Output the (X, Y) coordinate of the center of the cell containing the given text.  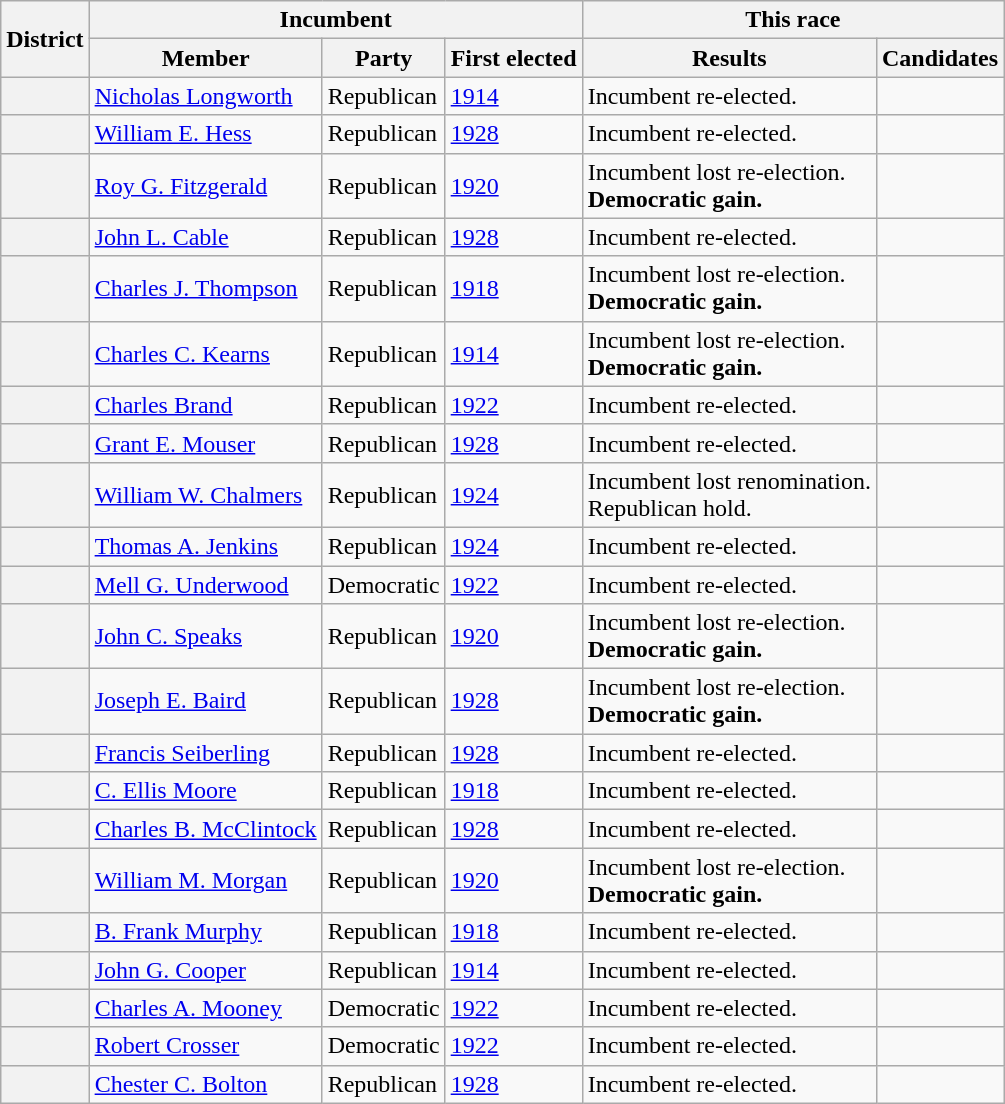
William E. Hess (206, 134)
Robert Crosser (206, 1046)
Candidates (940, 58)
Charles Brand (206, 405)
C. Ellis Moore (206, 791)
B. Frank Murphy (206, 932)
Grant E. Mouser (206, 443)
This race (792, 20)
Charles C. Kearns (206, 354)
District (45, 39)
Chester C. Bolton (206, 1084)
Francis Seiberling (206, 753)
Nicholas Longworth (206, 96)
William M. Morgan (206, 880)
Charles A. Mooney (206, 1008)
John C. Speaks (206, 636)
Mell G. Underwood (206, 585)
Results (729, 58)
Incumbent lost renomination.Republican hold. (729, 494)
Thomas A. Jenkins (206, 546)
Charles B. McClintock (206, 829)
Charles J. Thompson (206, 288)
William W. Chalmers (206, 494)
First elected (514, 58)
Incumbent (336, 20)
Member (206, 58)
John L. Cable (206, 237)
Party (384, 58)
Roy G. Fitzgerald (206, 186)
Joseph E. Baird (206, 702)
John G. Cooper (206, 970)
